Detect which cell encompasses the target text, then output its (X, Y) center coordinate. 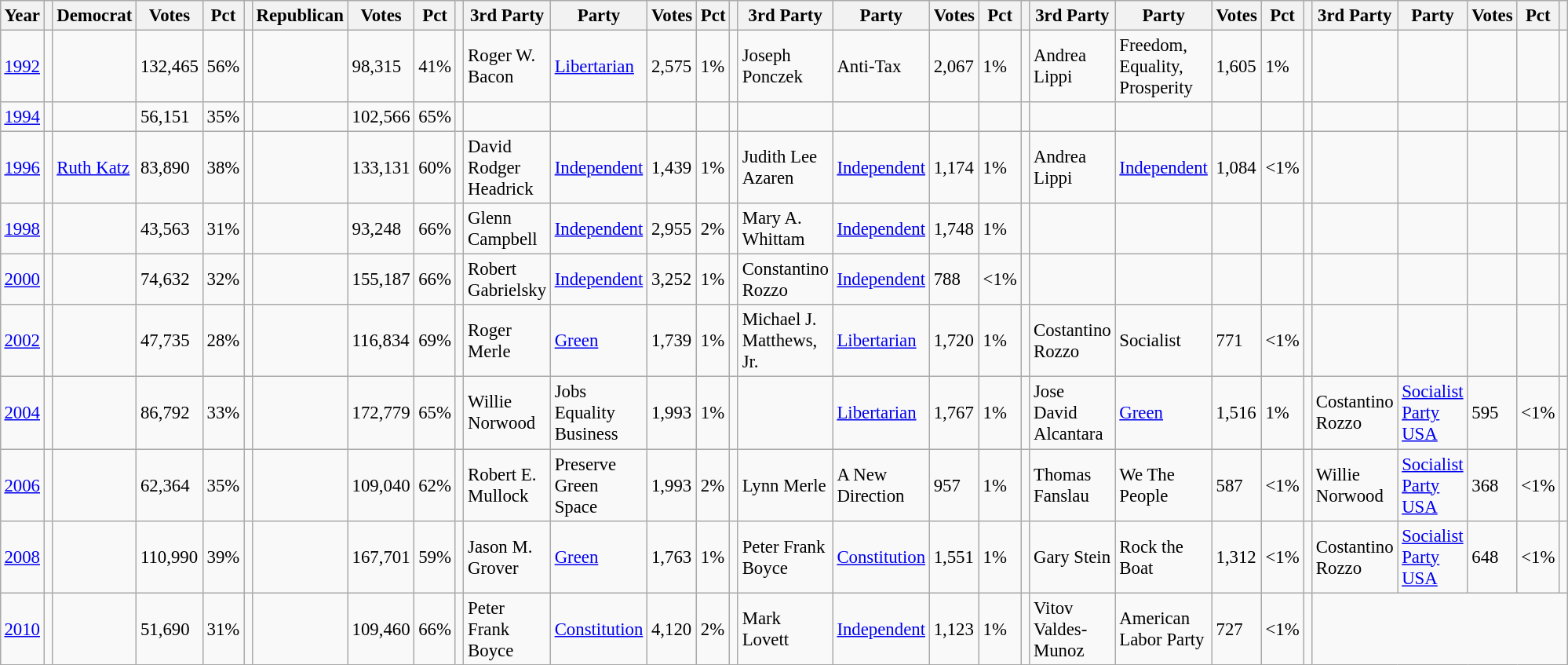
43,563 (170, 229)
1996 (22, 168)
A New Direction (881, 485)
Michael J. Matthews, Jr. (785, 341)
38% (223, 168)
1994 (22, 117)
2,575 (672, 66)
1,174 (954, 168)
2008 (22, 557)
1,084 (1237, 168)
60% (435, 168)
1,551 (954, 557)
Rock the Boat (1163, 557)
1,720 (954, 341)
28% (223, 341)
Mary A. Whittam (785, 229)
1,605 (1237, 66)
98,315 (381, 66)
We The People (1163, 485)
Thomas Fanslau (1072, 485)
167,701 (381, 557)
1,312 (1237, 557)
Anti-Tax (881, 66)
587 (1237, 485)
Preserve Green Space (598, 485)
172,779 (381, 413)
3,252 (672, 280)
Roger W. Bacon (507, 66)
93,248 (381, 229)
109,460 (381, 629)
1,739 (672, 341)
62% (435, 485)
David Rodger Headrick (507, 168)
595 (1493, 413)
2010 (22, 629)
368 (1493, 485)
788 (954, 280)
Robert Gabrielsky (507, 280)
1,763 (672, 557)
Gary Stein (1072, 557)
Year (22, 16)
1,748 (954, 229)
86,792 (170, 413)
2006 (22, 485)
727 (1237, 629)
Republican (300, 16)
2004 (22, 413)
56% (223, 66)
Democrat (94, 16)
102,566 (381, 117)
Jason M. Grover (507, 557)
Roger Merle (507, 341)
1,767 (954, 413)
648 (1493, 557)
Mark Lovett (785, 629)
74,632 (170, 280)
957 (954, 485)
Judith Lee Azaren (785, 168)
132,465 (170, 66)
1998 (22, 229)
1,439 (672, 168)
Ruth Katz (94, 168)
Lynn Merle (785, 485)
41% (435, 66)
2002 (22, 341)
116,834 (381, 341)
Robert E. Mullock (507, 485)
1992 (22, 66)
Vitov Valdes-Munoz (1072, 629)
Constantino Rozzo (785, 280)
771 (1237, 341)
Jose David Alcantara (1072, 413)
59% (435, 557)
32% (223, 280)
4,120 (672, 629)
56,151 (170, 117)
American Labor Party (1163, 629)
51,690 (170, 629)
39% (223, 557)
Glenn Campbell (507, 229)
Joseph Ponczek (785, 66)
109,040 (381, 485)
1,123 (954, 629)
83,890 (170, 168)
1,516 (1237, 413)
2,955 (672, 229)
155,187 (381, 280)
47,735 (170, 341)
69% (435, 341)
110,990 (170, 557)
Jobs Equality Business (598, 413)
133,131 (381, 168)
2,067 (954, 66)
Freedom, Equality, Prosperity (1163, 66)
2000 (22, 280)
Socialist (1163, 341)
62,364 (170, 485)
33% (223, 413)
